Determine the (x, y) coordinate at the center of the cell enclosing the given text.  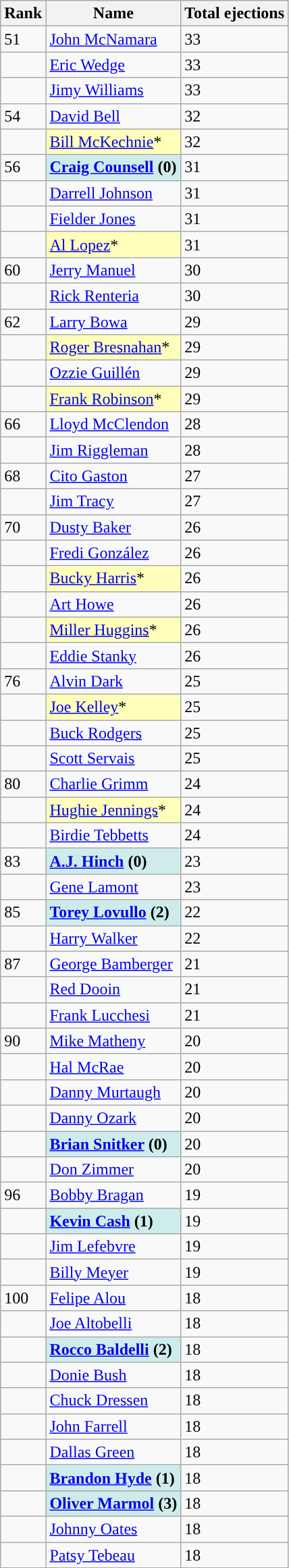
68 (23, 476)
Red Dooin (113, 990)
Rick Renteria (113, 296)
Patsy Tebeau (113, 1555)
Jim Tracy (113, 502)
87 (23, 964)
Danny Ozark (113, 1118)
Danny Murtaugh (113, 1092)
Birdie Tebbetts (113, 836)
Larry Bowa (113, 322)
Name (113, 13)
85 (23, 913)
60 (23, 270)
Art Howe (113, 604)
Joe Altobelli (113, 1324)
John Farrell (113, 1426)
Johnny Oates (113, 1529)
Jim Lefebvre (113, 1247)
51 (23, 39)
John McNamara (113, 39)
Eric Wedge (113, 65)
Kevin Cash (1) (113, 1221)
Frank Lucchesi (113, 1015)
Craig Counsell (0) (113, 167)
Bobby Bragan (113, 1195)
100 (23, 1298)
Brian Snitker (0) (113, 1144)
Scott Servais (113, 759)
Brandon Hyde (1) (113, 1478)
Al Lopez* (113, 244)
Fredi González (113, 553)
Hughie Jennings* (113, 810)
Total ejections (235, 13)
Lloyd McClendon (113, 425)
54 (23, 116)
Charlie Grimm (113, 784)
Rank (23, 13)
Miller Huggins* (113, 630)
Jerry Manuel (113, 270)
66 (23, 425)
Hal McRae (113, 1066)
96 (23, 1195)
83 (23, 861)
A.J. Hinch (0) (113, 861)
90 (23, 1041)
Buck Rodgers (113, 732)
David Bell (113, 116)
Fielder Jones (113, 219)
Chuck Dressen (113, 1401)
Frank Robinson* (113, 399)
Felipe Alou (113, 1298)
56 (23, 167)
Cito Gaston (113, 476)
Joe Kelley* (113, 707)
Donie Bush (113, 1375)
Eddie Stanky (113, 655)
Mike Matheny (113, 1041)
Harry Walker (113, 938)
Torey Lovullo (2) (113, 913)
76 (23, 681)
Roger Bresnahan* (113, 348)
Bill McKechnie* (113, 142)
George Bamberger (113, 964)
70 (23, 527)
Jimy Williams (113, 90)
Oliver Marmol (3) (113, 1503)
Bucky Harris* (113, 578)
62 (23, 322)
Alvin Dark (113, 681)
Gene Lamont (113, 887)
Billy Meyer (113, 1272)
Dallas Green (113, 1452)
Ozzie Guillén (113, 373)
Jim Riggleman (113, 450)
Rocco Baldelli (2) (113, 1349)
Don Zimmer (113, 1170)
Dusty Baker (113, 527)
Darrell Johnson (113, 193)
80 (23, 784)
